Return [X, Y] of the center of cell containing provided text 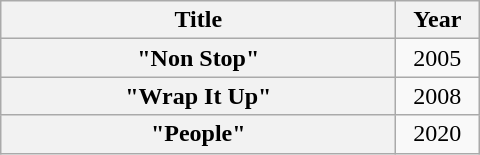
2020 [438, 134]
"People" [198, 134]
2008 [438, 96]
"Wrap It Up" [198, 96]
Title [198, 20]
Year [438, 20]
2005 [438, 58]
"Non Stop" [198, 58]
